Capture the cell that displays the provided text and extract its (X, Y) central coordinate. 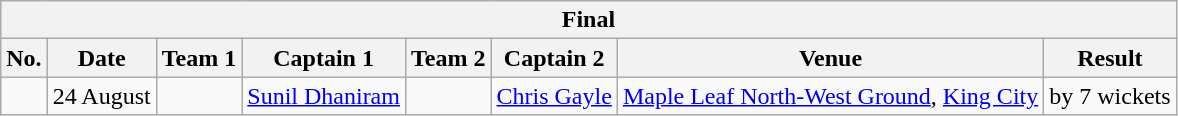
24 August (102, 96)
Captain 2 (554, 58)
Sunil Dhaniram (324, 96)
Date (102, 58)
Captain 1 (324, 58)
No. (24, 58)
Final (588, 20)
Chris Gayle (554, 96)
Result (1110, 58)
Team 1 (199, 58)
Venue (830, 58)
Team 2 (448, 58)
Maple Leaf North-West Ground, King City (830, 96)
by 7 wickets (1110, 96)
